Search for the cell housing the specified text and yield its [X, Y] center coordinate. 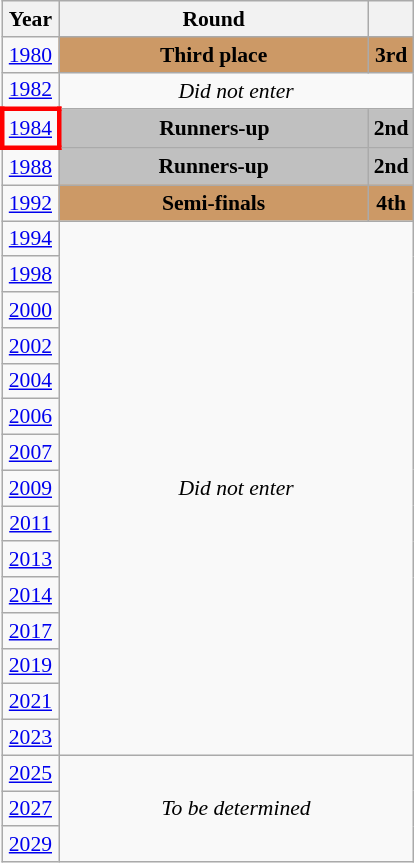
2021 [30, 702]
1998 [30, 275]
Semi-finals [214, 203]
Round [214, 19]
2000 [30, 310]
2025 [30, 773]
4th [392, 203]
2029 [30, 845]
2007 [30, 453]
2006 [30, 417]
1982 [30, 90]
2019 [30, 666]
To be determined [236, 808]
2017 [30, 631]
2023 [30, 738]
1984 [30, 130]
2009 [30, 488]
2011 [30, 524]
2013 [30, 560]
3rd [392, 55]
2002 [30, 346]
2027 [30, 809]
2014 [30, 595]
1988 [30, 166]
1980 [30, 55]
1994 [30, 239]
Year [30, 19]
Third place [214, 55]
1992 [30, 203]
2004 [30, 381]
